Scan for the cell matching the given text and deliver its [X, Y] coordinate at center. 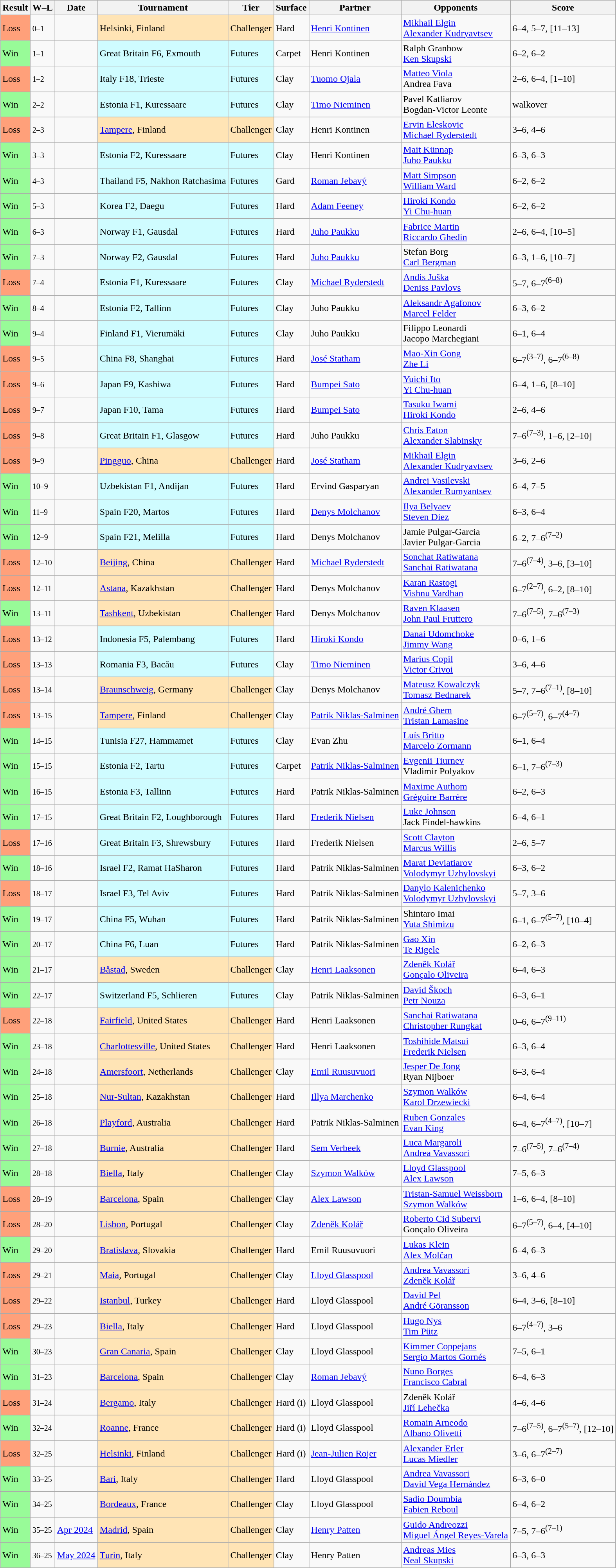
6–1, 6–7(5–7), [10–4] [563, 919]
6–7(5–7), 6–7(4–7) [563, 715]
5–7, 3–6 [563, 894]
Maxime Authom Grégoire Barrère [456, 792]
7–4 [42, 282]
4–3 [42, 181]
Shintaro Imai Yuta Shimizu [456, 919]
Sem Verbeek [355, 1148]
6–4, 6–1 [563, 817]
13–14 [42, 689]
Lukas Klein Alex Molčan [456, 1250]
6–2, 7–6(7–2) [563, 537]
9–5 [42, 359]
Nuno Borges Francisco Cabral [456, 1377]
Estonia F3, Tallinn [163, 792]
Lloyd Glasspool Alex Lawson [456, 1174]
Mao-Xin Gong Zhe Li [456, 359]
David Pel André Göransson [456, 1300]
9–8 [42, 435]
Scott Clayton Marcus Willis [456, 843]
32–24 [42, 1428]
6–4, 7–5 [563, 486]
9–4 [42, 333]
Spain F20, Martos [163, 512]
33–25 [42, 1479]
Yuichi Ito Yi Chu-huan [456, 384]
Danylo Kalenichenko Volodymyr Uzhylovskyi [456, 894]
Andis Juška Deniss Pavlovs [456, 282]
Tashkent, Uzbekistan [163, 613]
25–18 [42, 1097]
0–1 [42, 28]
Result [15, 8]
Tristan-Samuel Weissborn Szymon Walków [456, 1199]
27–18 [42, 1148]
Marius Copil Victor Crivoi [456, 664]
Evgenii Tiurnev Vladimir Polyakov [456, 766]
26–18 [42, 1122]
18–16 [42, 868]
7–6(7–5), 7–6(7–4) [563, 1148]
Jean-Julien Rojer [355, 1453]
6–4, 6–2 [563, 1504]
Nur-Sultan, Kazakhstan [163, 1097]
6–7(2–7), 6–2, [8–10] [563, 588]
Evan Zhu [355, 741]
7–5, 7–6(7–1) [563, 1530]
Great Britain F6, Exmouth [163, 53]
walkover [563, 104]
1–6, 6–4, [8–10] [563, 1199]
Opponents [456, 8]
Andreas Mies Neal Skupski [456, 1555]
3–3 [42, 155]
Apr 2024 [76, 1530]
Andrea Vavassori David Vega Hernández [456, 1479]
May 2024 [76, 1555]
Fairfield, United States [163, 1020]
21–17 [42, 969]
8–4 [42, 307]
6–4, 3–6, [8–10] [563, 1300]
30–23 [42, 1351]
Pingguo, China [163, 461]
Chris Eaton Alexander Slabinsky [456, 435]
Pavel Katliarov Bogdan-Victor Leonte [456, 104]
12–9 [42, 537]
Matt Simpson William Ward [456, 181]
18–17 [42, 894]
Astana, Kazakhstan [163, 588]
Aleksandr Agafonov Marcel Felder [456, 307]
7–6(7–4), 3–6, [3–10] [563, 563]
Luke Johnson Jack Findel-hawkins [456, 817]
23–18 [42, 1046]
W–L [42, 8]
Mait Künnap Juho Paukku [456, 155]
6–3, 6–1 [563, 995]
Karan Rastogi Vishnu Vardhan [456, 588]
Maia, Portugal [163, 1275]
0–6, 1–6 [563, 638]
China F6, Luan [163, 944]
Great Britain F3, Shrewsbury [163, 843]
Date [76, 8]
Playford, Australia [163, 1122]
Luca Margaroli Andrea Vavassori [456, 1148]
Bratislava, Slovakia [163, 1250]
Illya Marchenko [355, 1097]
Mateusz Kowalczyk Tomasz Bednarek [456, 689]
Sadio Doumbia Fabien Reboul [456, 1504]
7–6(7–5), 6–7(5–7), [12–10] [563, 1428]
Tasuku Iwami Hiroki Kondo [456, 410]
7–6(7–5), 7–6(7–3) [563, 613]
Hiroki Kondo [355, 638]
Israel F3, Tel Aviv [163, 894]
17–16 [42, 843]
2–6, 4–6 [563, 410]
19–17 [42, 919]
13–11 [42, 613]
Bordeaux, France [163, 1504]
6–4, 6–7(4–7), [10–7] [563, 1122]
Switzerland F5, Schlieren [163, 995]
31–23 [42, 1377]
5–7, 6–7(6–8) [563, 282]
Toshihide Matsui Frederik Nielsen [456, 1046]
China F8, Shanghai [163, 359]
6–7(3–7), 6–7(6–8) [563, 359]
7–5, 6–1 [563, 1351]
China F5, Wuhan [163, 919]
3–6, 2–6 [563, 461]
16–15 [42, 792]
Zdeněk Kolář Gonçalo Oliveira [456, 969]
Szymon Walków [355, 1174]
Romain Arneodo Albano Olivetti [456, 1428]
Norway F2, Gausdal [163, 257]
Jamie Pulgar-Garcia Javier Pulgar-Garcia [456, 537]
Hugo Nys Tim Pütz [456, 1326]
13–13 [42, 664]
Turin, Italy [163, 1555]
Fabrice Martin Riccardo Ghedin [456, 232]
7–6(7–3), 1–6, [2–10] [563, 435]
Partner [355, 8]
Estonia F2, Kuressaare [163, 155]
Madrid, Spain [163, 1530]
Hiroki Kondo Yi Chu-huan [456, 206]
6–7(5–7), 6–4, [4–10] [563, 1225]
Ilya Belyaev Steven Diez [456, 512]
5–3 [42, 206]
Finland F1, Vierumäki [163, 333]
Tuomo Ojala [355, 79]
17–15 [42, 817]
Tier [251, 8]
35–25 [42, 1530]
20–17 [42, 944]
Beijing, China [163, 563]
Amersfoort, Netherlands [163, 1071]
Adam Feeney [355, 206]
Burnie, Australia [163, 1148]
11–9 [42, 512]
Braunschweig, Germany [163, 689]
Roberto Cid Subervi Gonçalo Oliveira [456, 1225]
Japan F9, Kashiwa [163, 384]
14–15 [42, 741]
Istanbul, Turkey [163, 1300]
36–25 [42, 1555]
Great Britain F1, Glasgow [163, 435]
9–9 [42, 461]
28–19 [42, 1199]
Korea F2, Daegu [163, 206]
6–3, 1–6, [10–7] [563, 257]
Ruben Gonzales Evan King [456, 1122]
1–2 [42, 79]
2–6, 5–7 [563, 843]
Zdeněk Kolář [355, 1225]
2–6, 6–4, [1–10] [563, 79]
Stefan Borg Carl Bergman [456, 257]
Båstad, Sweden [163, 969]
Ervin Eleskovic Michael Ryderstedt [456, 130]
Israel F2, Ramat HaSharon [163, 868]
Norway F1, Gausdal [163, 232]
Uzbekistan F1, Andijan [163, 486]
Andrea Vavassori Zdeněk Kolář [456, 1275]
David Škoch Petr Nouza [456, 995]
Danai Udomchoke Jimmy Wang [456, 638]
24–18 [42, 1071]
6–7(4–7), 3–6 [563, 1326]
6–3 [42, 232]
6–4, 1–6, [8–10] [563, 384]
28–20 [42, 1225]
Marat Deviatiarov Volodymyr Uzhylovskyi [456, 868]
29–21 [42, 1275]
Andrei Vasilevski Alexander Rumyantsev [456, 486]
Charlottesville, United States [163, 1046]
13–15 [42, 715]
Ervind Gasparyan [355, 486]
9–7 [42, 410]
12–11 [42, 588]
Estonia F2, Tallinn [163, 307]
Filippo Leonardi Jacopo Marchegiani [456, 333]
4–6, 4–6 [563, 1402]
Gran Canaria, Spain [163, 1351]
29–20 [42, 1250]
Tunisia F27, Hammamet [163, 741]
6–3, 6–0 [563, 1479]
Italy F18, Trieste [163, 79]
Guido Andreozzi Miguel Ángel Reyes-Varela [456, 1530]
Gao Xin Te Rigele [456, 944]
Bari, Italy [163, 1479]
31–24 [42, 1402]
Sonchat Ratiwatana Sanchai Ratiwatana [456, 563]
22–17 [42, 995]
Japan F10, Tama [163, 410]
Ralph Granbow Ken Skupski [456, 53]
Surface [291, 8]
3–6, 6–7(2–7) [563, 1453]
5–7, 7–6(7–1), [8–10] [563, 689]
22–18 [42, 1020]
15–15 [42, 766]
Alex Lawson [355, 1199]
Thailand F5, Nakhon Ratchasima [163, 181]
Estonia F2, Tartu [163, 766]
29–22 [42, 1300]
6–4, 5–7, [11–13] [563, 28]
2–3 [42, 130]
Sanchai Ratiwatana Christopher Rungkat [456, 1020]
Lisbon, Portugal [163, 1225]
Luís Britto Marcelo Zormann [456, 741]
Spain F21, Melilla [163, 537]
Roanne, France [163, 1428]
13–12 [42, 638]
Tournament [163, 8]
12–10 [42, 563]
Szymon Walków Karol Drzewiecki [456, 1097]
Jesper De Jong Ryan Nijboer [456, 1071]
6–1, 7–6(7–3) [563, 766]
34–25 [42, 1504]
7–5, 6–3 [563, 1174]
0–6, 6–7(9–11) [563, 1020]
32–25 [42, 1453]
Kimmer Coppejans Sergio Martos Gornés [456, 1351]
10–9 [42, 486]
1–1 [42, 53]
Alexander Erler Lucas Miedler [456, 1453]
29–23 [42, 1326]
Score [563, 8]
9–6 [42, 384]
2–6, 6–4, [10–5] [563, 232]
Great Britain F2, Loughborough [163, 817]
6–4, 6–4 [563, 1097]
2–2 [42, 104]
Matteo Viola Andrea Fava [456, 79]
Romania F3, Bacău [163, 664]
Zdeněk Kolář Jiří Lehečka [456, 1402]
Gard [291, 181]
Bergamo, Italy [163, 1402]
7–3 [42, 257]
Raven Klaasen John Paul Fruttero [456, 613]
André Ghem Tristan Lamasine [456, 715]
28–18 [42, 1174]
Indonesia F5, Palembang [163, 638]
